Locate the cell with the specified text and output its (x, y) center coordinate. 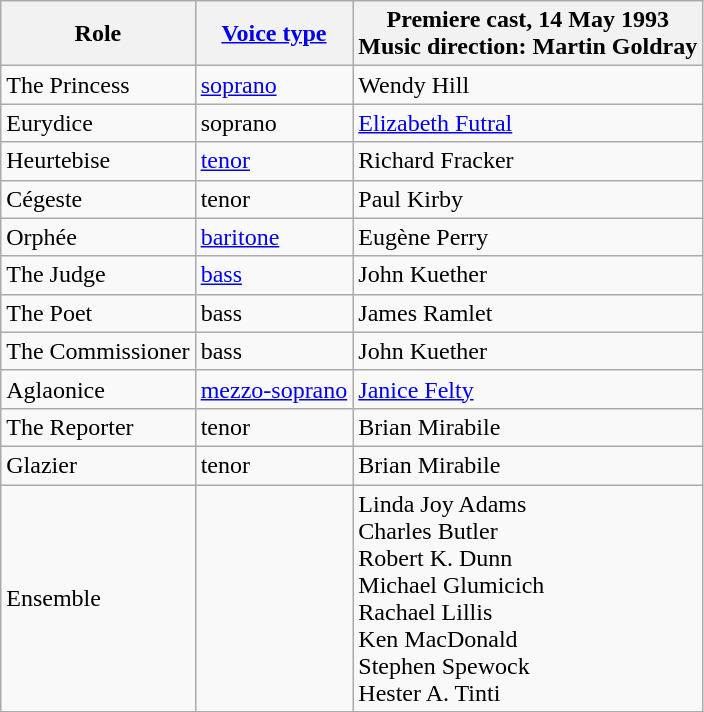
The Princess (98, 85)
Premiere cast, 14 May 1993Music direction: Martin Goldray (528, 34)
Eurydice (98, 123)
Orphée (98, 237)
Heurtebise (98, 161)
Glazier (98, 465)
Wendy Hill (528, 85)
The Reporter (98, 427)
baritone (274, 237)
Eugène Perry (528, 237)
Richard Fracker (528, 161)
The Poet (98, 313)
Role (98, 34)
Linda Joy AdamsCharles ButlerRobert K. DunnMichael GlumicichRachael LillisKen MacDonaldStephen SpewockHester A. Tinti (528, 598)
Cégeste (98, 199)
Ensemble (98, 598)
The Judge (98, 275)
Voice type (274, 34)
Aglaonice (98, 389)
Paul Kirby (528, 199)
mezzo-soprano (274, 389)
Elizabeth Futral (528, 123)
The Commissioner (98, 351)
Janice Felty (528, 389)
James Ramlet (528, 313)
